Pinpoint the cell where the given text exists, returning its (x, y) midpoint coordinate. 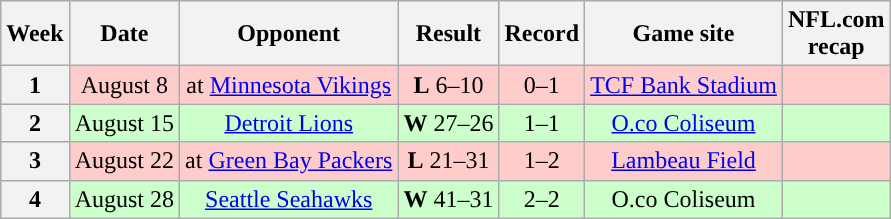
L 6–10 (448, 85)
3 (35, 161)
Result (448, 34)
August 15 (124, 123)
Record (542, 34)
Detroit Lions (289, 123)
1 (35, 85)
Date (124, 34)
August 22 (124, 161)
TCF Bank Stadium (684, 85)
W 41–31 (448, 199)
Game site (684, 34)
Week (35, 34)
at Green Bay Packers (289, 161)
W 27–26 (448, 123)
August 28 (124, 199)
L 21–31 (448, 161)
Opponent (289, 34)
1–2 (542, 161)
0–1 (542, 85)
1–1 (542, 123)
2–2 (542, 199)
Seattle Seahawks (289, 199)
NFL.comrecap (836, 34)
4 (35, 199)
at Minnesota Vikings (289, 85)
2 (35, 123)
August 8 (124, 85)
Lambeau Field (684, 161)
